Determine the [x, y] coordinate at the center of the cell enclosing the given text.  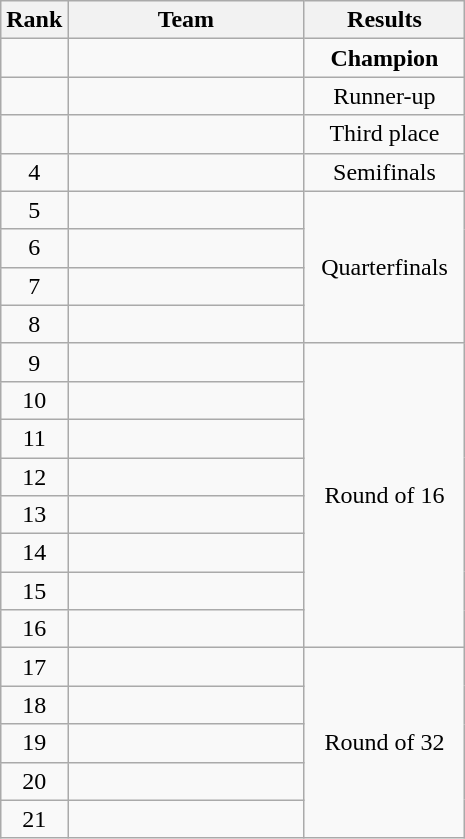
Round of 32 [384, 743]
19 [34, 743]
8 [34, 324]
Team [186, 20]
4 [34, 172]
Champion [384, 58]
Quarterfinals [384, 267]
Results [384, 20]
7 [34, 286]
Rank [34, 20]
9 [34, 362]
21 [34, 819]
20 [34, 781]
10 [34, 400]
13 [34, 515]
5 [34, 210]
Round of 16 [384, 495]
11 [34, 438]
Third place [384, 134]
Semifinals [384, 172]
15 [34, 591]
18 [34, 705]
17 [34, 667]
12 [34, 477]
6 [34, 248]
16 [34, 629]
14 [34, 553]
Runner-up [384, 96]
